Capture the cell that displays the provided text and extract its (X, Y) central coordinate. 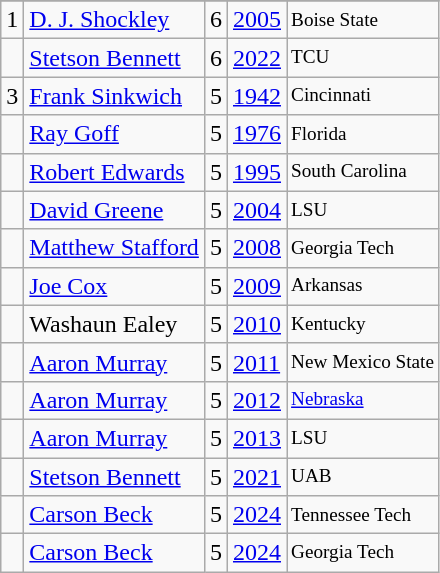
1995 (256, 172)
2005 (256, 20)
2013 (256, 438)
2004 (256, 210)
Nebraska (363, 400)
Ray Goff (114, 134)
Joe Cox (114, 286)
2012 (256, 400)
1942 (256, 96)
3 (12, 96)
Tennessee Tech (363, 515)
New Mexico State (363, 362)
2009 (256, 286)
TCU (363, 58)
David Greene (114, 210)
2021 (256, 477)
2010 (256, 324)
UAB (363, 477)
1976 (256, 134)
Robert Edwards (114, 172)
South Carolina (363, 172)
D. J. Shockley (114, 20)
1 (12, 20)
Boise State (363, 20)
Arkansas (363, 286)
Florida (363, 134)
Kentucky (363, 324)
Cincinnati (363, 96)
2011 (256, 362)
Washaun Ealey (114, 324)
Frank Sinkwich (114, 96)
2008 (256, 248)
2022 (256, 58)
Matthew Stafford (114, 248)
